Identify which cell holds the provided text, then report its [X, Y] central coordinate. 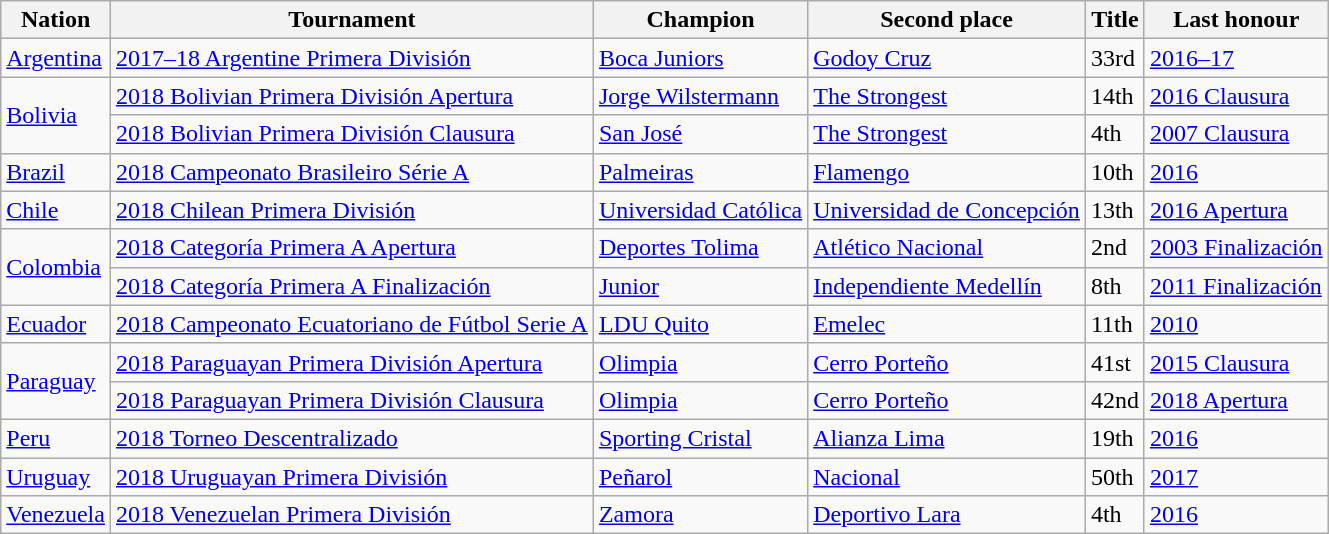
Deportivo Lara [947, 515]
2010 [1236, 324]
Godoy Cruz [947, 58]
Tournament [352, 20]
San José [700, 134]
2018 Chilean Primera División [352, 210]
2007 Clausura [1236, 134]
Champion [700, 20]
41st [1114, 362]
Bolivia [56, 115]
2016 Clausura [1236, 96]
2018 Torneo Descentralizado [352, 438]
Argentina [56, 58]
2018 Categoría Primera A Finalización [352, 286]
2017–18 Argentine Primera División [352, 58]
2016–17 [1236, 58]
19th [1114, 438]
Peñarol [700, 477]
2018 Apertura [1236, 400]
13th [1114, 210]
42nd [1114, 400]
2nd [1114, 248]
2017 [1236, 477]
2015 Clausura [1236, 362]
Colombia [56, 267]
Zamora [700, 515]
Independiente Medellín [947, 286]
2018 Paraguayan Primera División Apertura [352, 362]
2018 Bolivian Primera División Apertura [352, 96]
Palmeiras [700, 172]
Jorge Wilstermann [700, 96]
Title [1114, 20]
Ecuador [56, 324]
14th [1114, 96]
Flamengo [947, 172]
Alianza Lima [947, 438]
Venezuela [56, 515]
Last honour [1236, 20]
2018 Venezuelan Primera División [352, 515]
Nacional [947, 477]
10th [1114, 172]
Nation [56, 20]
2018 Categoría Primera A Apertura [352, 248]
2018 Bolivian Primera División Clausura [352, 134]
2018 Campeonato Brasileiro Série A [352, 172]
Universidad de Concepción [947, 210]
Boca Juniors [700, 58]
2011 Finalización [1236, 286]
11th [1114, 324]
Uruguay [56, 477]
Universidad Católica [700, 210]
LDU Quito [700, 324]
Sporting Cristal [700, 438]
Paraguay [56, 381]
Atlético Nacional [947, 248]
2016 Apertura [1236, 210]
Brazil [56, 172]
2018 Paraguayan Primera División Clausura [352, 400]
Peru [56, 438]
Chile [56, 210]
2018 Campeonato Ecuatoriano de Fútbol Serie A [352, 324]
50th [1114, 477]
Junior [700, 286]
8th [1114, 286]
2018 Uruguayan Primera División [352, 477]
33rd [1114, 58]
Emelec [947, 324]
Second place [947, 20]
2003 Finalización [1236, 248]
Deportes Tolima [700, 248]
